Search for the cell housing the specified text and yield its (X, Y) center coordinate. 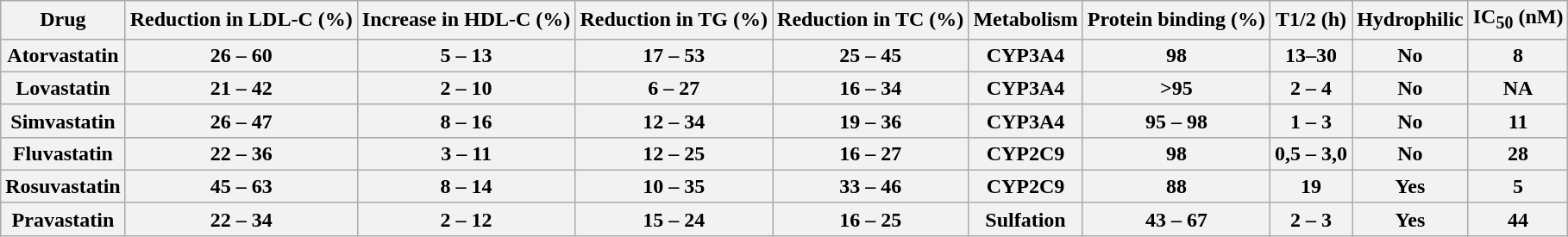
19 – 36 (871, 121)
Reduction in LDL-C (%) (241, 20)
26 – 60 (241, 55)
44 (1518, 219)
12 – 34 (674, 121)
22 – 36 (241, 153)
2 – 10 (466, 88)
28 (1518, 153)
5 – 13 (466, 55)
43 – 67 (1176, 219)
16 – 34 (871, 88)
10 – 35 (674, 186)
17 – 53 (674, 55)
12 – 25 (674, 153)
15 – 24 (674, 219)
33 – 46 (871, 186)
22 – 34 (241, 219)
>95 (1176, 88)
8 (1518, 55)
T1/2 (h) (1311, 20)
6 – 27 (674, 88)
1 – 3 (1311, 121)
Metabolism (1025, 20)
25 – 45 (871, 55)
8 – 14 (466, 186)
8 – 16 (466, 121)
16 – 25 (871, 219)
2 – 4 (1311, 88)
Atorvastatin (63, 55)
19 (1311, 186)
5 (1518, 186)
11 (1518, 121)
2 – 12 (466, 219)
88 (1176, 186)
IC50 (nM) (1518, 20)
Reduction in TG (%) (674, 20)
Simvastatin (63, 121)
16 – 27 (871, 153)
13–30 (1311, 55)
95 – 98 (1176, 121)
3 – 11 (466, 153)
21 – 42 (241, 88)
Rosuvastatin (63, 186)
NA (1518, 88)
Increase in HDL-C (%) (466, 20)
Reduction in TC (%) (871, 20)
Pravastatin (63, 219)
Sulfation (1025, 219)
Drug (63, 20)
45 – 63 (241, 186)
Lovastatin (63, 88)
Protein binding (%) (1176, 20)
Fluvastatin (63, 153)
0,5 – 3,0 (1311, 153)
26 – 47 (241, 121)
Hydrophilic (1411, 20)
2 – 3 (1311, 219)
